Return the (x, y) coordinate for the center point of the cell that contains the specified text.  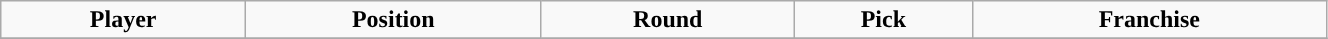
Player (124, 20)
Franchise (1149, 20)
Position (394, 20)
Pick (884, 20)
Round (668, 20)
